For the text-containing cell, return its midpoint in [X, Y] coordinate format. 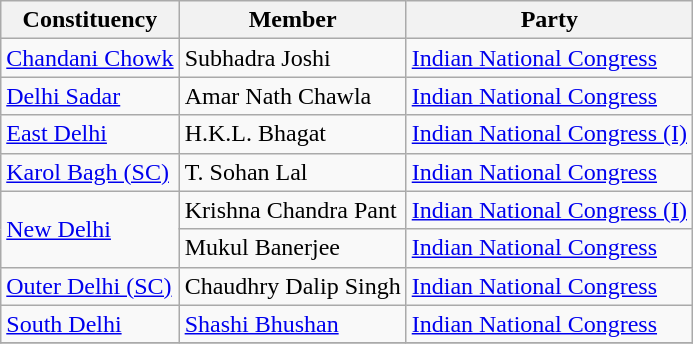
Constituency [90, 20]
Party [549, 20]
Chandani Chowk [90, 58]
East Delhi [90, 134]
Outer Delhi (SC) [90, 286]
Subhadra Joshi [292, 58]
T. Sohan Lal [292, 172]
Karol Bagh (SC) [90, 172]
Member [292, 20]
South Delhi [90, 324]
Mukul Banerjee [292, 248]
Amar Nath Chawla [292, 96]
Chaudhry Dalip Singh [292, 286]
Delhi Sadar [90, 96]
Krishna Chandra Pant [292, 210]
New Delhi [90, 229]
H.K.L. Bhagat [292, 134]
Shashi Bhushan [292, 324]
